Search for the cell housing the specified text and yield its [X, Y] center coordinate. 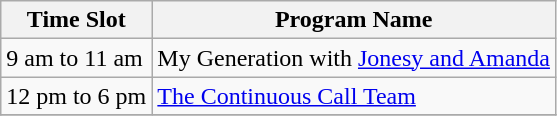
9 am to 11 am [76, 58]
Time Slot [76, 20]
12 pm to 6 pm [76, 96]
Program Name [354, 20]
The Continuous Call Team [354, 96]
My Generation with Jonesy and Amanda [354, 58]
